Return the [x, y] coordinate for the center point of the cell that contains the specified text.  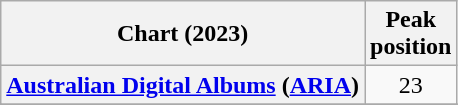
Peakposition [411, 34]
Chart (2023) [183, 34]
23 [411, 85]
Australian Digital Albums (ARIA) [183, 85]
